Search for the cell housing the specified text and yield its (X, Y) center coordinate. 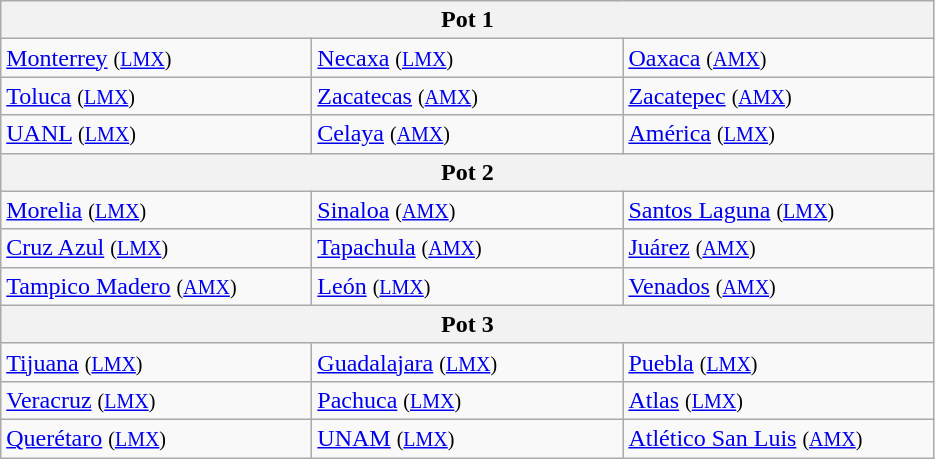
Puebla (LMX) (778, 362)
UANL (LMX) (156, 134)
Veracruz (LMX) (156, 400)
Zacatecas (AMX) (468, 96)
Celaya (AMX) (468, 134)
Necaxa (LMX) (468, 58)
Guadalajara (LMX) (468, 362)
Monterrey (LMX) (156, 58)
Santos Laguna (LMX) (778, 210)
Pot 3 (468, 324)
Morelia (LMX) (156, 210)
Atlético San Luis (AMX) (778, 438)
Venados (AMX) (778, 286)
Tampico Madero (AMX) (156, 286)
América (LMX) (778, 134)
Sinaloa (AMX) (468, 210)
UNAM (LMX) (468, 438)
Pot 1 (468, 20)
Querétaro (LMX) (156, 438)
Zacatepec (AMX) (778, 96)
Tijuana (LMX) (156, 362)
León (LMX) (468, 286)
Cruz Azul (LMX) (156, 248)
Juárez (AMX) (778, 248)
Oaxaca (AMX) (778, 58)
Pachuca (LMX) (468, 400)
Pot 2 (468, 172)
Tapachula (AMX) (468, 248)
Atlas (LMX) (778, 400)
Toluca (LMX) (156, 96)
